Determine the [x, y] coordinate at the center of the cell enclosing the given text.  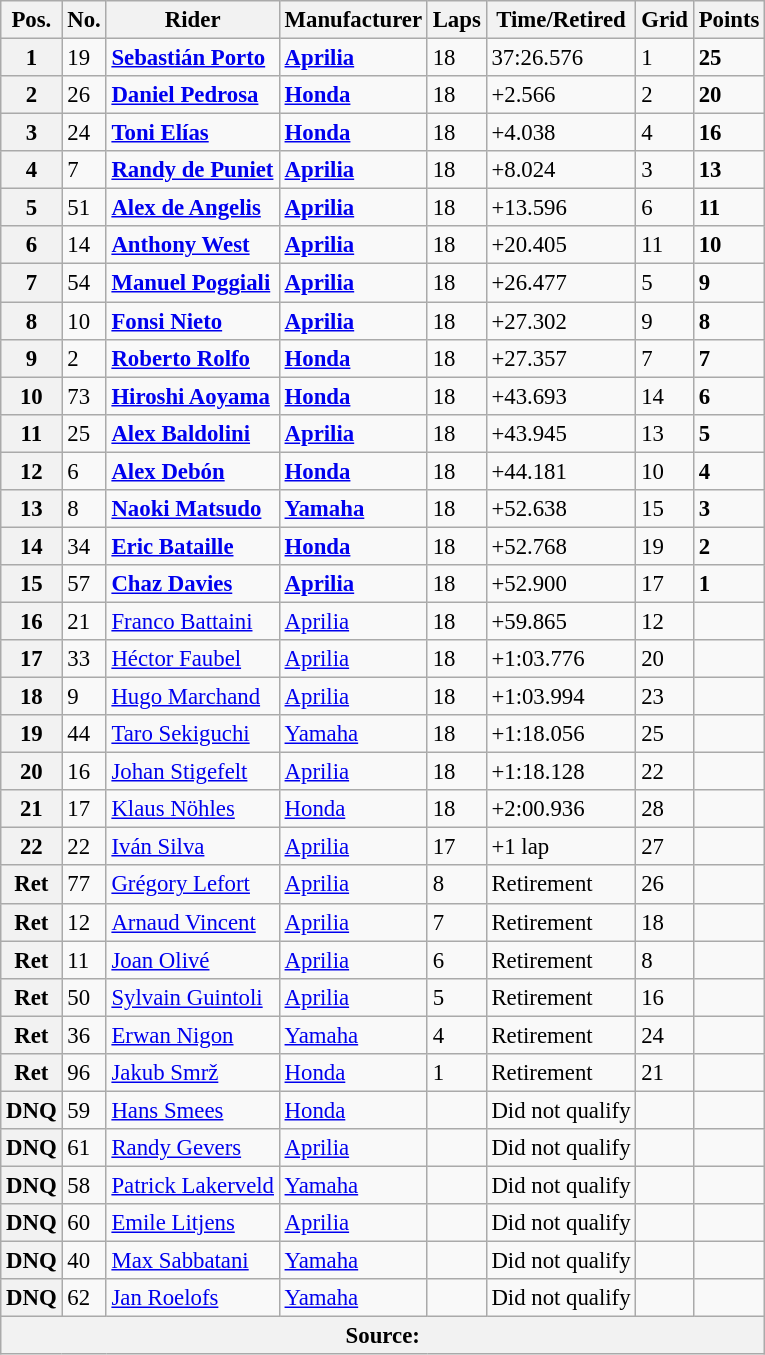
+43.945 [561, 433]
+52.900 [561, 584]
54 [84, 283]
+4.038 [561, 133]
36 [84, 1035]
Points [728, 20]
Time/Retired [561, 20]
+8.024 [561, 170]
51 [84, 208]
Franco Battaini [192, 621]
Alex de Angelis [192, 208]
Hans Smees [192, 1110]
+43.693 [561, 396]
Hugo Marchand [192, 697]
Emile Litjens [192, 1223]
+1:18.056 [561, 734]
+52.638 [561, 509]
77 [84, 885]
34 [84, 546]
+1:03.994 [561, 697]
Pos. [32, 20]
Anthony West [192, 245]
Grégory Lefort [192, 885]
96 [84, 1073]
Sylvain Guintoli [192, 997]
Johan Stigefelt [192, 772]
73 [84, 396]
Randy Gevers [192, 1148]
+1:03.776 [561, 659]
+20.405 [561, 245]
Daniel Pedrosa [192, 95]
Max Sabbatani [192, 1261]
Laps [456, 20]
+26.477 [561, 283]
Naoki Matsudo [192, 509]
33 [84, 659]
60 [84, 1223]
+27.302 [561, 321]
+2:00.936 [561, 809]
No. [84, 20]
Rider [192, 20]
Fonsi Nieto [192, 321]
Erwan Nigon [192, 1035]
40 [84, 1261]
Jakub Smrž [192, 1073]
Toni Elías [192, 133]
Randy de Puniet [192, 170]
+52.768 [561, 546]
62 [84, 1298]
Joan Olivé [192, 960]
+13.596 [561, 208]
Hiroshi Aoyama [192, 396]
27 [664, 847]
Eric Bataille [192, 546]
Sebastián Porto [192, 58]
+44.181 [561, 471]
50 [84, 997]
Jan Roelofs [192, 1298]
Taro Sekiguchi [192, 734]
Héctor Faubel [192, 659]
Roberto Rolfo [192, 358]
Grid [664, 20]
23 [664, 697]
+59.865 [561, 621]
59 [84, 1110]
58 [84, 1185]
61 [84, 1148]
57 [84, 584]
Manufacturer [353, 20]
Arnaud Vincent [192, 922]
44 [84, 734]
+27.357 [561, 358]
Chaz Davies [192, 584]
Alex Debón [192, 471]
28 [664, 809]
+2.566 [561, 95]
37:26.576 [561, 58]
Source: [383, 1336]
Alex Baldolini [192, 433]
Patrick Lakerveld [192, 1185]
+1:18.128 [561, 772]
Iván Silva [192, 847]
Klaus Nöhles [192, 809]
+1 lap [561, 847]
Manuel Poggiali [192, 283]
